Output the [X, Y] coordinate of the center of the cell containing the given text.  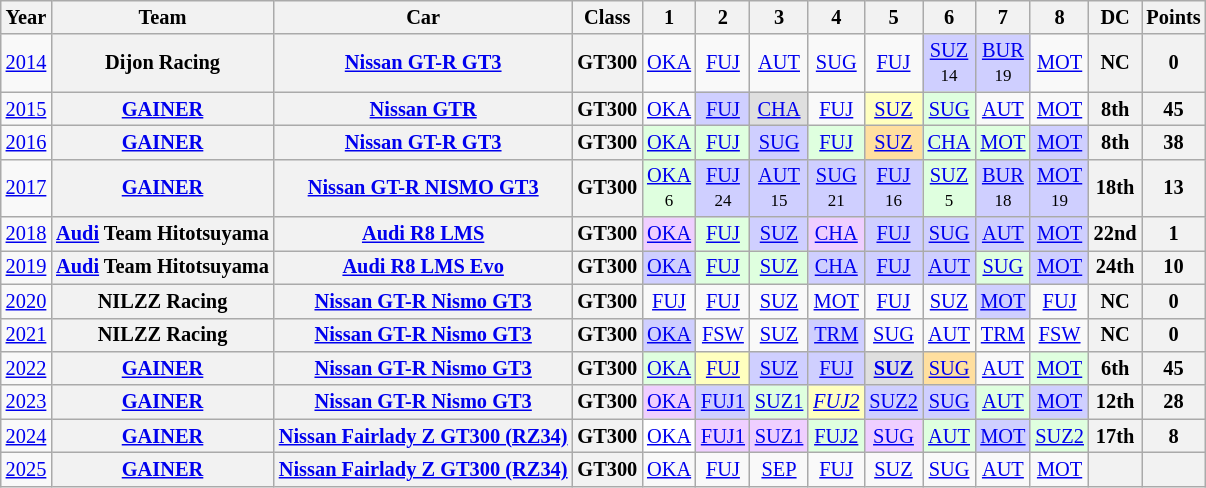
Car [424, 17]
6th [1116, 368]
Dijon Racing [162, 63]
AUT15 [779, 188]
4 [836, 17]
BUR18 [1002, 188]
22nd [1116, 234]
Audi R8 LMS Evo [424, 267]
SUZ14 [950, 63]
24th [1116, 267]
17th [1116, 436]
OKA6 [669, 188]
12th [1116, 402]
BUR19 [1002, 63]
2017 [26, 188]
2016 [26, 142]
MOT19 [1059, 188]
Nissan GT-R NISMO GT3 [424, 188]
38 [1174, 142]
18th [1116, 188]
2015 [26, 109]
Points [1174, 17]
2023 [26, 402]
Nissan GTR [424, 109]
FUJ16 [893, 188]
FUJ24 [723, 188]
2024 [26, 436]
2022 [26, 368]
2020 [26, 301]
Class [607, 17]
Audi R8 LMS [424, 234]
SEP [779, 469]
Team [162, 17]
Year [26, 17]
7 [1002, 17]
2018 [26, 234]
3 [779, 17]
5 [893, 17]
2014 [26, 63]
28 [1174, 402]
2025 [26, 469]
SUZ5 [950, 188]
SUG21 [836, 188]
DC [1116, 17]
6 [950, 17]
2019 [26, 267]
13 [1174, 188]
10 [1174, 267]
2 [723, 17]
2021 [26, 335]
